Extract the [X, Y] coordinate from the center of the cell holding the provided text.  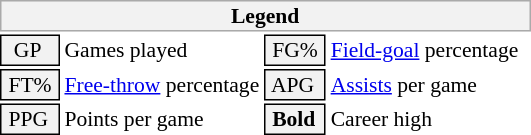
GP [30, 50]
FG% [295, 50]
Assists per game [430, 85]
FT% [30, 85]
Field-goal percentage [430, 50]
Free-throw percentage [162, 85]
Games played [162, 50]
APG [295, 85]
Legend [265, 16]
